Detect which cell encompasses the target text, then output its [x, y] center coordinate. 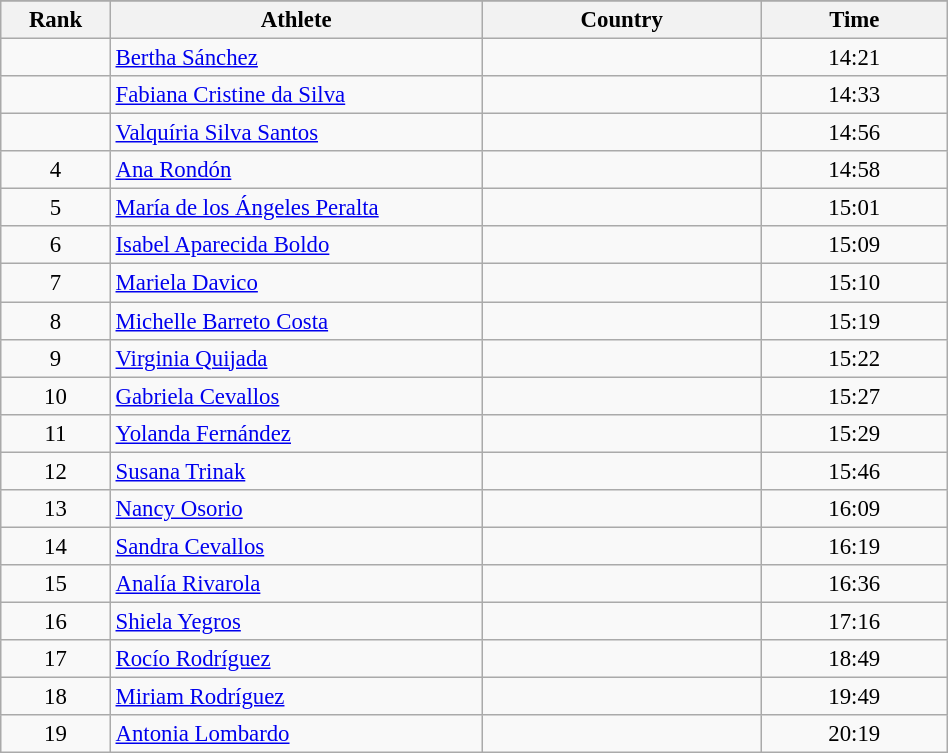
16:09 [854, 509]
Mariela Davico [296, 283]
Athlete [296, 20]
15:29 [854, 433]
Rocío Rodríguez [296, 659]
Susana Trinak [296, 471]
15:22 [854, 358]
Yolanda Fernández [296, 433]
Antonia Lombardo [296, 734]
Rank [56, 20]
11 [56, 433]
17 [56, 659]
16 [56, 621]
15:46 [854, 471]
12 [56, 471]
Fabiana Cristine da Silva [296, 95]
20:19 [854, 734]
4 [56, 170]
Nancy Osorio [296, 509]
Bertha Sánchez [296, 58]
Country [622, 20]
10 [56, 396]
15:10 [854, 283]
María de los Ángeles Peralta [296, 208]
Time [854, 20]
Analía Rivarola [296, 584]
19 [56, 734]
16:19 [854, 546]
15:19 [854, 321]
19:49 [854, 697]
7 [56, 283]
14:58 [854, 170]
14:56 [854, 133]
Shiela Yegros [296, 621]
15:27 [854, 396]
Sandra Cevallos [296, 546]
Gabriela Cevallos [296, 396]
Virginia Quijada [296, 358]
Michelle Barreto Costa [296, 321]
13 [56, 509]
Valquíria Silva Santos [296, 133]
15:09 [854, 245]
15 [56, 584]
15:01 [854, 208]
18 [56, 697]
8 [56, 321]
Miriam Rodríguez [296, 697]
14:21 [854, 58]
Ana Rondón [296, 170]
14 [56, 546]
Isabel Aparecida Boldo [296, 245]
17:16 [854, 621]
9 [56, 358]
16:36 [854, 584]
5 [56, 208]
18:49 [854, 659]
14:33 [854, 95]
6 [56, 245]
